Scan for the cell matching the given text and deliver its [x, y] coordinate at center. 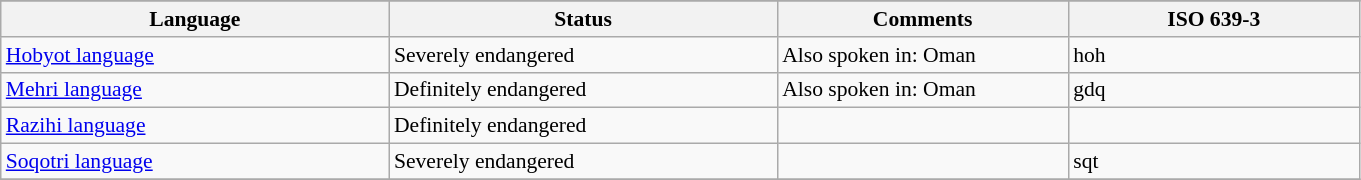
Mehri language [195, 90]
Hobyot language [195, 55]
gdq [1214, 90]
Language [195, 19]
Soqotri language [195, 162]
Razihi language [195, 126]
sqt [1214, 162]
Comments [922, 19]
ISO 639-3 [1214, 19]
Status [583, 19]
hoh [1214, 55]
